Locate the cell with the specified text and output its (X, Y) center coordinate. 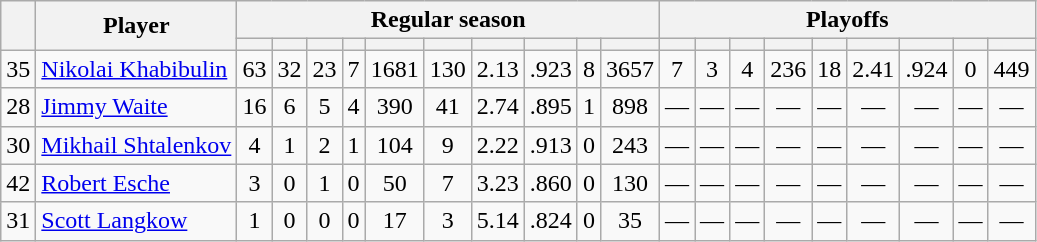
Player (136, 26)
18 (830, 69)
42 (18, 183)
236 (788, 69)
.913 (550, 145)
898 (630, 107)
23 (324, 69)
243 (630, 145)
.895 (550, 107)
41 (448, 107)
28 (18, 107)
50 (394, 183)
17 (394, 221)
16 (254, 107)
2 (324, 145)
31 (18, 221)
30 (18, 145)
Mikhail Shtalenkov (136, 145)
390 (394, 107)
Playoffs (847, 20)
1681 (394, 69)
104 (394, 145)
5.14 (498, 221)
449 (1012, 69)
3657 (630, 69)
Jimmy Waite (136, 107)
Regular season (448, 20)
.860 (550, 183)
2.22 (498, 145)
3.23 (498, 183)
2.41 (874, 69)
32 (290, 69)
Nikolai Khabibulin (136, 69)
2.74 (498, 107)
9 (448, 145)
8 (588, 69)
2.13 (498, 69)
63 (254, 69)
6 (290, 107)
5 (324, 107)
Scott Langkow (136, 221)
.824 (550, 221)
.923 (550, 69)
.924 (926, 69)
Robert Esche (136, 183)
